For the text-containing cell, return its midpoint in (x, y) coordinate format. 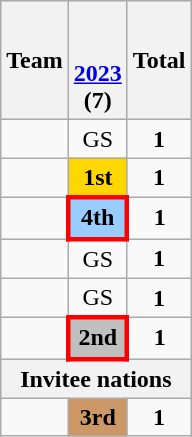
1st (98, 178)
Team (35, 60)
4th (98, 218)
2nd (98, 338)
3rd (98, 417)
2023(7) (98, 60)
Invitee nations (96, 379)
Total (159, 60)
